Identify which cell holds the provided text, then report its [x, y] central coordinate. 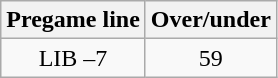
Pregame line [74, 20]
LIB –7 [74, 58]
Over/under [210, 20]
59 [210, 58]
